Detect which cell encompasses the target text, then output its [x, y] center coordinate. 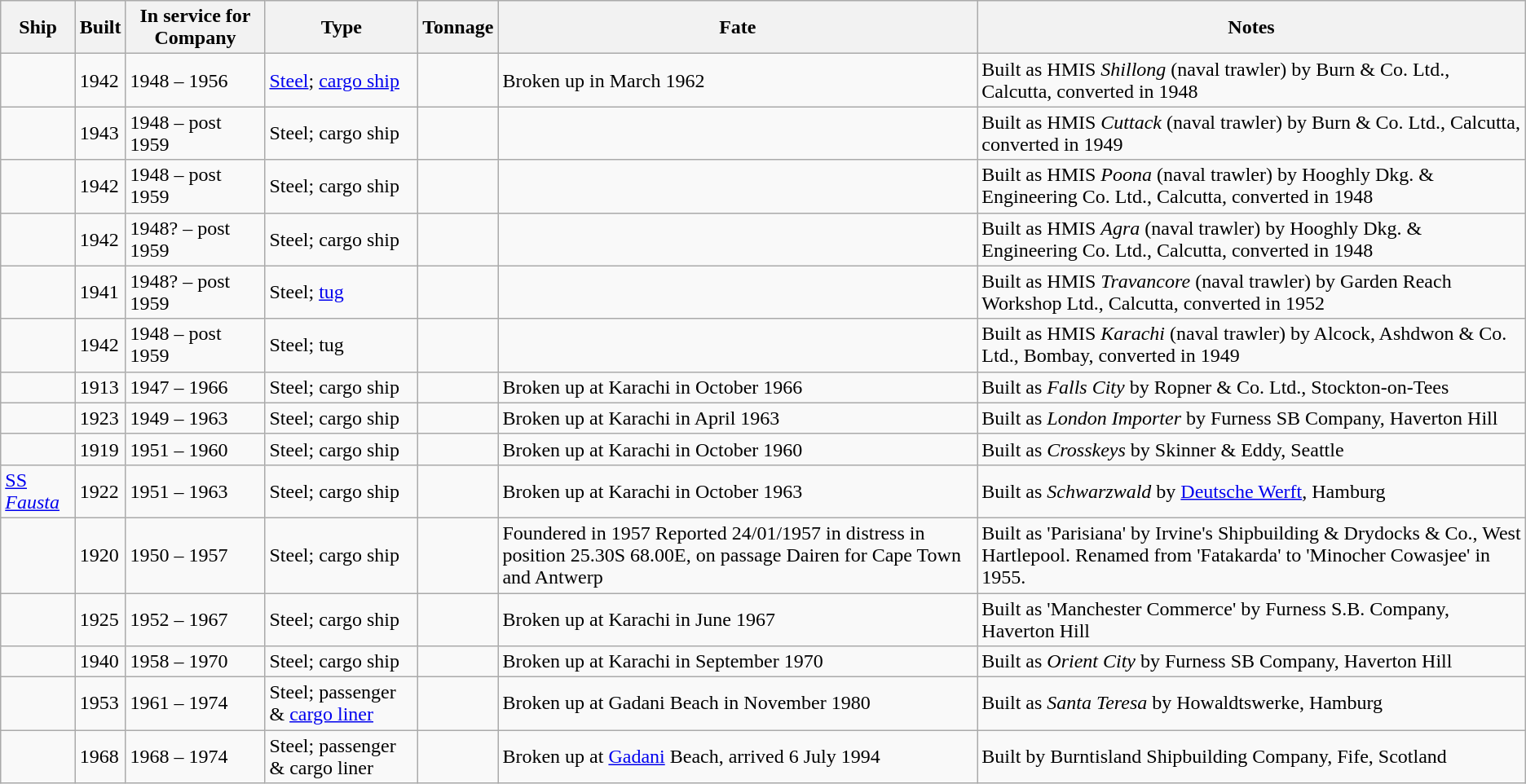
1919 [100, 449]
1941 [100, 292]
Tonnage [458, 28]
Built as Falls City by Ropner & Co. Ltd., Stockton-on-Tees [1251, 387]
Built [100, 28]
1947 – 1966 [196, 387]
1953 [100, 704]
1968 – 1974 [196, 756]
Broken up at Gadani Beach in November 1980 [738, 704]
In service for Company [196, 28]
1923 [100, 418]
Built as HMIS Karachi (naval trawler) by Alcock, Ashdwon & Co. Ltd., Bombay, converted in 1949 [1251, 346]
1948 – 1956 [196, 80]
1925 [100, 619]
Built as Schwarzwald by Deutsche Werft, Hamburg [1251, 491]
Built as HMIS Travancore (naval trawler) by Garden Reach Workshop Ltd., Calcutta, converted in 1952 [1251, 292]
Broken up at Karachi in October 1966 [738, 387]
1968 [100, 756]
1952 – 1967 [196, 619]
Built as Santa Teresa by Howaldtswerke, Hamburg [1251, 704]
Broken up at Karachi in April 1963 [738, 418]
Broken up at Gadani Beach, arrived 6 July 1994 [738, 756]
Built by Burntisland Shipbuilding Company, Fife, Scotland [1251, 756]
1913 [100, 387]
Broken up at Karachi in June 1967 [738, 619]
Built as HMIS Shillong (naval trawler) by Burn & Co. Ltd., Calcutta, converted in 1948 [1251, 80]
1943 [100, 134]
Broken up at Karachi in October 1960 [738, 449]
1949 – 1963 [196, 418]
Built as HMIS Cuttack (naval trawler) by Burn & Co. Ltd., Calcutta, converted in 1949 [1251, 134]
Built as Orient City by Furness SB Company, Haverton Hill [1251, 662]
Notes [1251, 28]
Built as London Importer by Furness SB Company, Haverton Hill [1251, 418]
Type [342, 28]
Built as HMIS Poona (naval trawler) by Hooghly Dkg. & Engineering Co. Ltd., Calcutta, converted in 1948 [1251, 186]
Built as HMIS Agra (naval trawler) by Hooghly Dkg. & Engineering Co. Ltd., Calcutta, converted in 1948 [1251, 240]
Broken up at Karachi in September 1970 [738, 662]
1920 [100, 555]
1958 – 1970 [196, 662]
1951 – 1963 [196, 491]
Ship [38, 28]
1922 [100, 491]
1961 – 1974 [196, 704]
Fate [738, 28]
Broken up in March 1962 [738, 80]
Built as 'Manchester Commerce' by Furness S.B. Company, Haverton Hill [1251, 619]
Broken up at Karachi in October 1963 [738, 491]
1940 [100, 662]
Foundered in 1957 Reported 24/01/1957 in distress in position 25.30S 68.00E, on passage Dairen for Cape Town and Antwerp [738, 555]
SS Fausta [38, 491]
1950 – 1957 [196, 555]
Built as 'Parisiana' by Irvine's Shipbuilding & Drydocks & Co., West Hartlepool. Renamed from 'Fatakarda' to 'Minocher Cowasjee' in 1955. [1251, 555]
1951 – 1960 [196, 449]
Built as Crosskeys by Skinner & Eddy, Seattle [1251, 449]
